Identify which cell holds the provided text, then report its (X, Y) central coordinate. 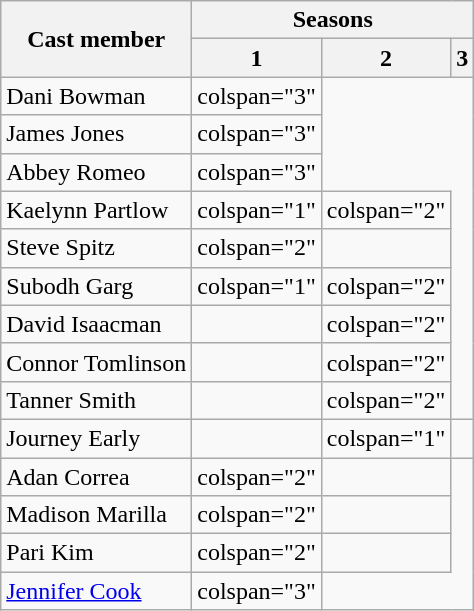
2 (386, 58)
Madison Marilla (96, 515)
1 (257, 58)
Kaelynn Partlow (96, 210)
James Jones (96, 134)
Pari Kim (96, 553)
3 (462, 58)
Subodh Garg (96, 286)
Connor Tomlinson (96, 362)
Steve Spitz (96, 248)
Tanner Smith (96, 400)
David Isaacman (96, 324)
Abbey Romeo (96, 172)
Dani Bowman (96, 96)
Adan Correa (96, 477)
Jennifer Cook (96, 591)
Journey Early (96, 438)
Cast member (96, 39)
Seasons (333, 20)
